Identify which cell holds the provided text, then report its (x, y) central coordinate. 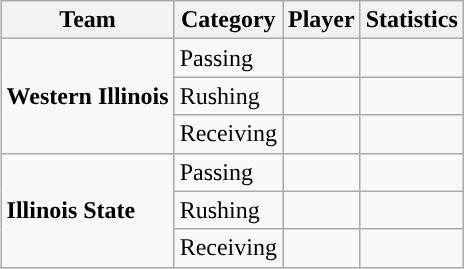
Category (228, 20)
Western Illinois (88, 96)
Player (321, 20)
Illinois State (88, 210)
Statistics (412, 20)
Team (88, 20)
